For the text-containing cell, return its midpoint in [x, y] coordinate format. 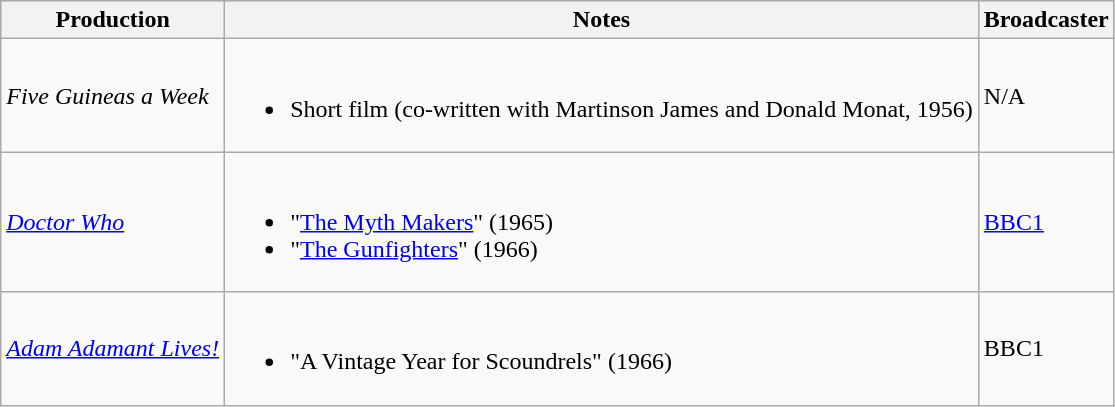
"The Myth Makers" (1965)"The Gunfighters" (1966) [602, 222]
Five Guineas a Week [113, 96]
Production [113, 20]
Adam Adamant Lives! [113, 348]
Notes [602, 20]
N/A [1046, 96]
Short film (co-written with Martinson James and Donald Monat, 1956) [602, 96]
Doctor Who [113, 222]
Broadcaster [1046, 20]
"A Vintage Year for Scoundrels" (1966) [602, 348]
